Return (x, y) of the center of cell containing provided text 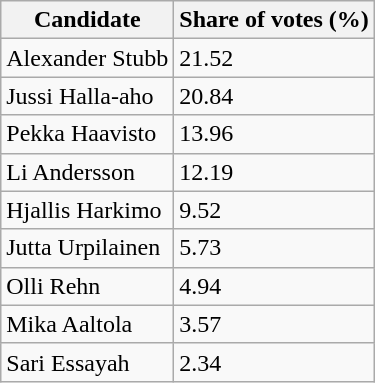
9.52 (274, 210)
5.73 (274, 248)
Pekka Haavisto (88, 134)
12.19 (274, 172)
Hjallis Harkimo (88, 210)
Share of votes (%) (274, 20)
Jussi Halla-aho (88, 96)
4.94 (274, 286)
3.57 (274, 324)
Sari Essayah (88, 362)
20.84 (274, 96)
21.52 (274, 58)
Mika Aaltola (88, 324)
Li Andersson (88, 172)
13.96 (274, 134)
Jutta Urpilainen (88, 248)
Candidate (88, 20)
Alexander Stubb (88, 58)
Olli Rehn (88, 286)
2.34 (274, 362)
